Extract the [X, Y] coordinate from the center of the cell holding the provided text.  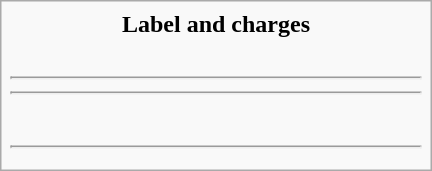
Label and charges [216, 86]
